Capture the cell that displays the provided text and extract its (x, y) central coordinate. 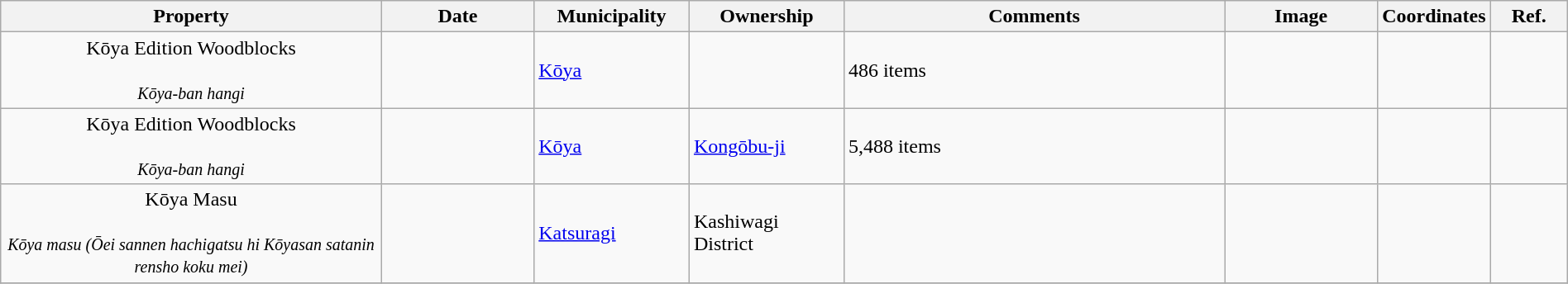
Property (192, 17)
Municipality (612, 17)
Coordinates (1434, 17)
Ref. (1528, 17)
Kongōbu-ji (766, 146)
Kōya MasuKōya masu (Ōei sannen hachigatsu hi Kōyasan satanin rensho koku mei) (192, 233)
486 items (1034, 70)
Comments (1034, 17)
Katsuragi (612, 233)
Ownership (766, 17)
Image (1302, 17)
Kashiwagi District (766, 233)
Date (457, 17)
5,488 items (1034, 146)
